Scan for the cell matching the given text and deliver its (X, Y) coordinate at center. 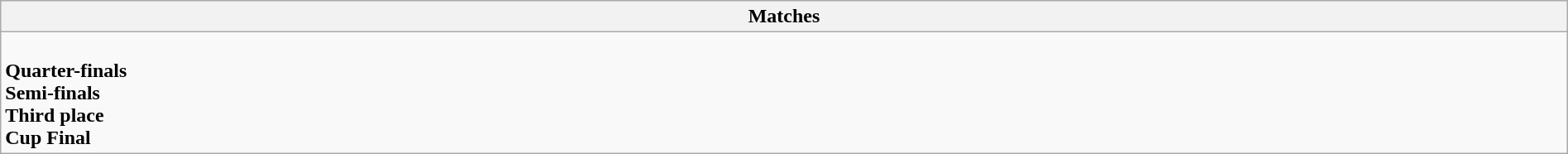
Matches (784, 17)
Quarter-finals Semi-finals Third place Cup Final (784, 93)
